Search for the cell housing the specified text and yield its (x, y) center coordinate. 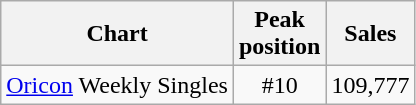
#10 (279, 85)
Chart (118, 34)
Oricon Weekly Singles (118, 85)
Sales (370, 34)
109,777 (370, 85)
Peakposition (279, 34)
